Return [x, y] of the center of cell containing provided text 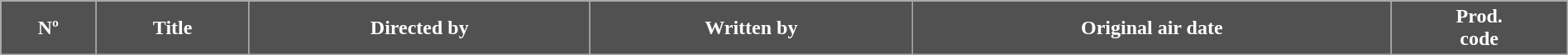
Nº [48, 28]
Original air date [1152, 28]
Title [173, 28]
Written by [751, 28]
Directed by [419, 28]
Prod.code [1479, 28]
